Capture the cell that displays the provided text and extract its (X, Y) central coordinate. 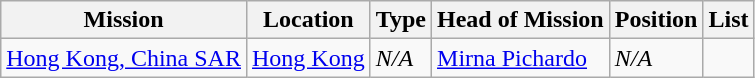
Hong Kong, China SAR (124, 58)
Mission (124, 20)
Head of Mission (521, 20)
Mirna Pichardo (521, 58)
Hong Kong (308, 58)
List (728, 20)
Location (308, 20)
Position (656, 20)
Type (400, 20)
